Pinpoint the cell where the given text exists, returning its (X, Y) midpoint coordinate. 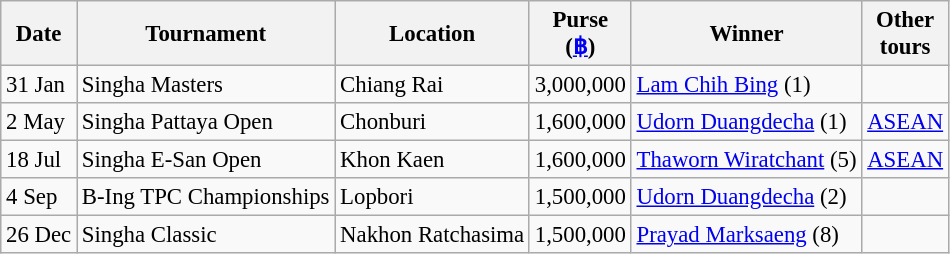
Thaworn Wiratchant (5) (746, 160)
Udorn Duangdecha (1) (746, 122)
Winner (746, 34)
Chonburi (432, 122)
31 Jan (39, 85)
Lam Chih Bing (1) (746, 85)
Tournament (205, 34)
2 May (39, 122)
Date (39, 34)
Nakhon Ratchasima (432, 235)
Singha Classic (205, 235)
Singha Pattaya Open (205, 122)
18 Jul (39, 160)
Chiang Rai (432, 85)
Othertours (906, 34)
3,000,000 (580, 85)
Prayad Marksaeng (8) (746, 235)
Singha E-San Open (205, 160)
4 Sep (39, 197)
26 Dec (39, 235)
Lopbori (432, 197)
Udorn Duangdecha (2) (746, 197)
Purse(฿) (580, 34)
Location (432, 34)
Singha Masters (205, 85)
Khon Kaen (432, 160)
B-Ing TPC Championships (205, 197)
